Detect which cell encompasses the target text, then output its [X, Y] center coordinate. 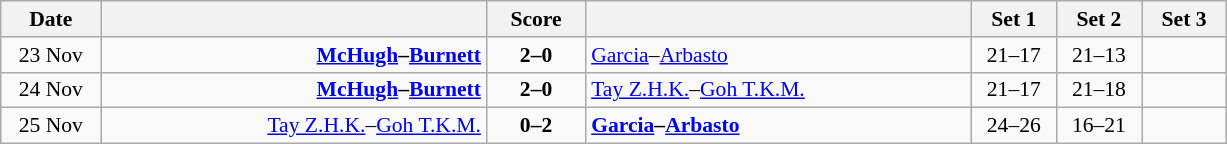
Score [536, 19]
21–13 [1098, 55]
16–21 [1098, 126]
21–18 [1098, 90]
0–2 [536, 126]
25 Nov [51, 126]
Set 2 [1098, 19]
23 Nov [51, 55]
24–26 [1014, 126]
24 Nov [51, 90]
Set 3 [1184, 19]
Set 1 [1014, 19]
Date [51, 19]
